Return the [X, Y] coordinate for the center point of the cell that contains the specified text.  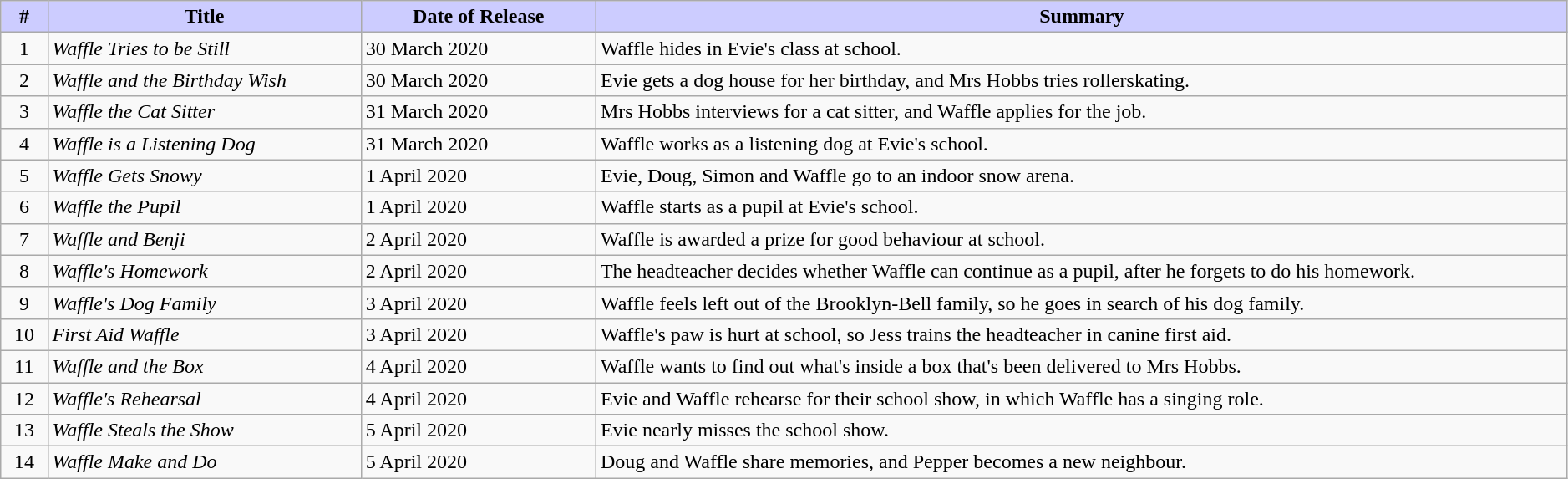
Waffle Gets Snowy [204, 176]
7 [24, 239]
Waffle and the Birthday Wish [204, 80]
8 [24, 271]
Doug and Waffle share memories, and Pepper becomes a new neighbour. [1081, 462]
Waffle the Pupil [204, 207]
# [24, 17]
Waffle wants to find out what's inside a box that's been delivered to Mrs Hobbs. [1081, 366]
Waffle is awarded a prize for good behaviour at school. [1081, 239]
Date of Release [478, 17]
Evie, Doug, Simon and Waffle go to an indoor snow arena. [1081, 176]
Waffle's Rehearsal [204, 399]
4 [24, 144]
Summary [1081, 17]
6 [24, 207]
11 [24, 366]
3 [24, 112]
Waffle's paw is hurt at school, so Jess trains the headteacher in canine first aid. [1081, 334]
Waffle feels left out of the Brooklyn-Bell family, so he goes in search of his dog family. [1081, 303]
10 [24, 334]
5 [24, 176]
Mrs Hobbs interviews for a cat sitter, and Waffle applies for the job. [1081, 112]
Waffle hides in Evie's class at school. [1081, 48]
Waffle Make and Do [204, 462]
13 [24, 431]
1 [24, 48]
First Aid Waffle [204, 334]
Waffle starts as a pupil at Evie's school. [1081, 207]
Waffle works as a listening dog at Evie's school. [1081, 144]
Waffle Tries to be Still [204, 48]
2 [24, 80]
Evie gets a dog house for her birthday, and Mrs Hobbs tries rollerskating. [1081, 80]
14 [24, 462]
9 [24, 303]
Waffle Steals the Show [204, 431]
Title [204, 17]
Evie and Waffle rehearse for their school show, in which Waffle has a singing role. [1081, 399]
Waffle and the Box [204, 366]
Waffle is a Listening Dog [204, 144]
Evie nearly misses the school show. [1081, 431]
Waffle's Dog Family [204, 303]
Waffle's Homework [204, 271]
Waffle and Benji [204, 239]
Waffle the Cat Sitter [204, 112]
12 [24, 399]
The headteacher decides whether Waffle can continue as a pupil, after he forgets to do his homework. [1081, 271]
